Output the (X, Y) coordinate of the center of the cell containing the given text.  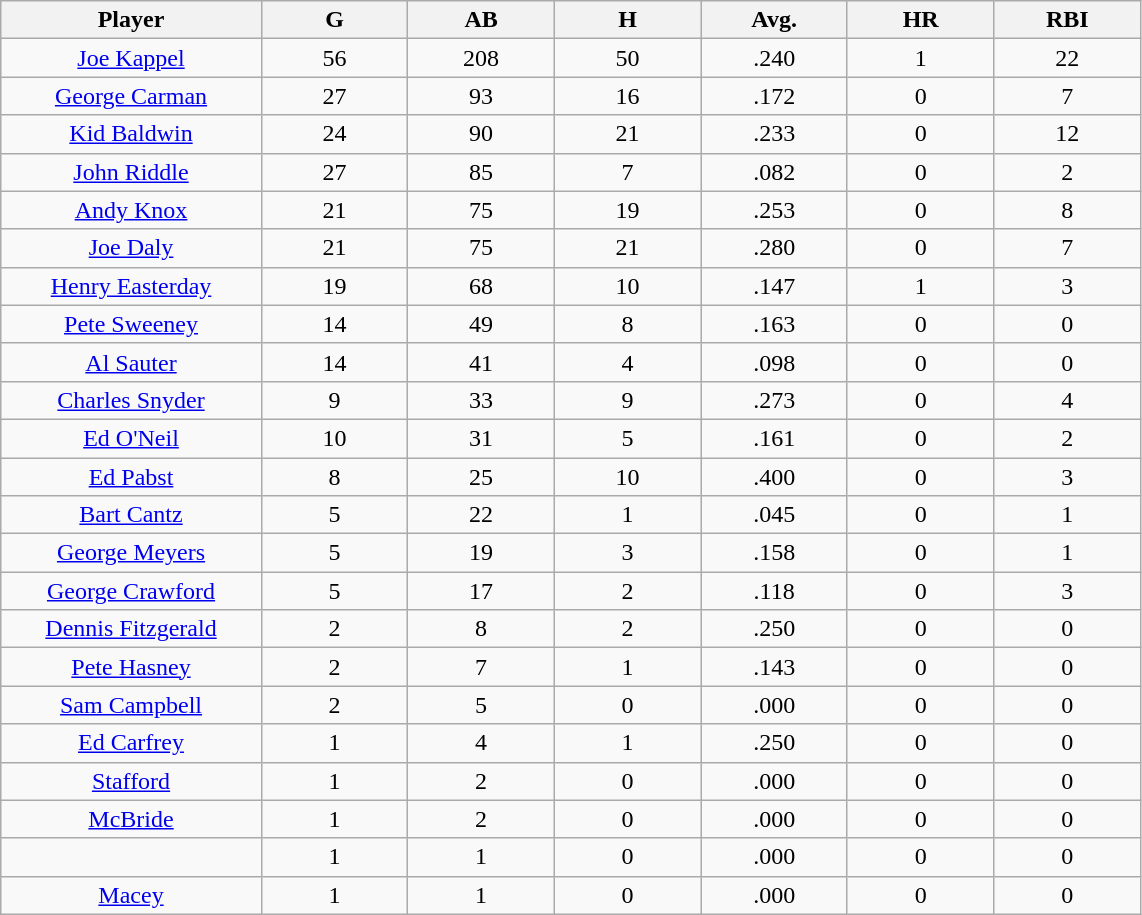
208 (482, 58)
Andy Knox (132, 210)
.233 (774, 134)
.143 (774, 667)
.098 (774, 362)
Player (132, 20)
Ed O'Neil (132, 438)
John Riddle (132, 172)
George Meyers (132, 553)
Al Sauter (132, 362)
85 (482, 172)
Pete Hasney (132, 667)
49 (482, 324)
Stafford (132, 781)
H (628, 20)
24 (334, 134)
Pete Sweeney (132, 324)
Ed Pabst (132, 477)
.147 (774, 286)
.163 (774, 324)
.273 (774, 400)
31 (482, 438)
Joe Daly (132, 248)
50 (628, 58)
Avg. (774, 20)
Henry Easterday (132, 286)
.161 (774, 438)
33 (482, 400)
.118 (774, 591)
Ed Carfrey (132, 743)
.082 (774, 172)
25 (482, 477)
Macey (132, 895)
HR (920, 20)
56 (334, 58)
.400 (774, 477)
Bart Cantz (132, 515)
Charles Snyder (132, 400)
AB (482, 20)
Kid Baldwin (132, 134)
George Crawford (132, 591)
68 (482, 286)
Dennis Fitzgerald (132, 629)
G (334, 20)
16 (628, 96)
41 (482, 362)
.172 (774, 96)
17 (482, 591)
90 (482, 134)
Joe Kappel (132, 58)
.253 (774, 210)
McBride (132, 819)
George Carman (132, 96)
.240 (774, 58)
.158 (774, 553)
RBI (1068, 20)
.280 (774, 248)
93 (482, 96)
Sam Campbell (132, 705)
.045 (774, 515)
12 (1068, 134)
